Capture the cell that displays the provided text and extract its [X, Y] central coordinate. 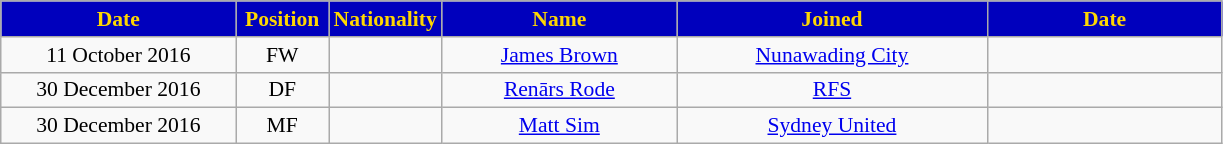
MF [282, 126]
Nunawading City [832, 55]
Sydney United [832, 126]
FW [282, 55]
DF [282, 90]
Joined [832, 19]
Renārs Rode [560, 90]
Name [560, 19]
James Brown [560, 55]
Position [282, 19]
Nationality [384, 19]
RFS [832, 90]
11 October 2016 [118, 55]
Matt Sim [560, 126]
